Determine the (X, Y) coordinate at the center of the cell enclosing the given text.  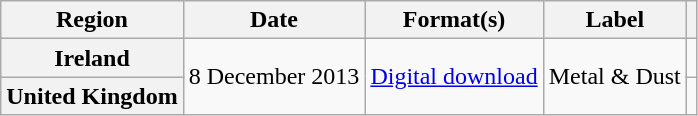
Digital download (454, 77)
8 December 2013 (274, 77)
Label (614, 20)
Region (92, 20)
Format(s) (454, 20)
Date (274, 20)
United Kingdom (92, 96)
Ireland (92, 58)
Metal & Dust (614, 77)
